For the text-containing cell, return its midpoint in (x, y) coordinate format. 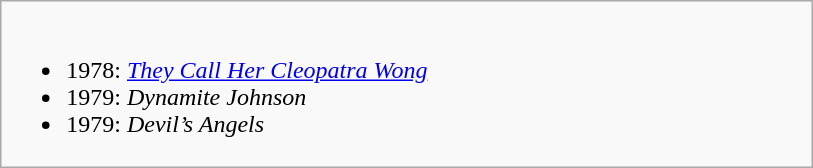
1978: They Call Her Cleopatra Wong1979: Dynamite Johnson1979: Devil’s Angels (406, 84)
